Search for the cell housing the specified text and yield its (x, y) center coordinate. 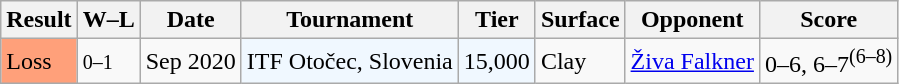
Result (39, 20)
Date (190, 20)
0–1 (108, 62)
W–L (108, 20)
Opponent (692, 20)
ITF Otočec, Slovenia (350, 62)
Tier (496, 20)
Loss (39, 62)
Sep 2020 (190, 62)
0–6, 6–7(6–8) (828, 62)
Clay (580, 62)
Surface (580, 20)
Tournament (350, 20)
Živa Falkner (692, 62)
Score (828, 20)
15,000 (496, 62)
